Determine the [X, Y] coordinate at the center of the cell enclosing the given text.  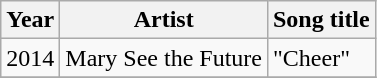
2014 [30, 58]
Mary See the Future [164, 58]
"Cheer" [321, 58]
Song title [321, 20]
Artist [164, 20]
Year [30, 20]
